Capture the cell that displays the provided text and extract its [X, Y] central coordinate. 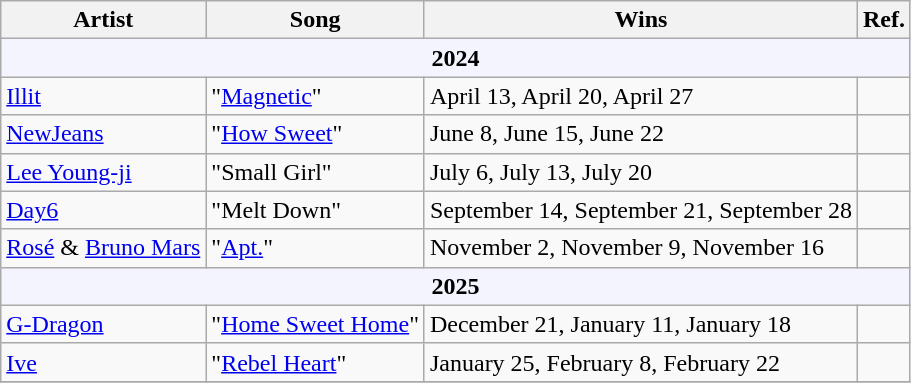
Ref. [884, 20]
"Apt." [316, 248]
January 25, February 8, February 22 [640, 362]
December 21, January 11, January 18 [640, 324]
Illit [104, 96]
Song [316, 20]
"Melt Down" [316, 210]
April 13, April 20, April 27 [640, 96]
September 14, September 21, September 28 [640, 210]
Lee Young-ji [104, 172]
"How Sweet" [316, 134]
Ive [104, 362]
"Magnetic" [316, 96]
"Rebel Heart" [316, 362]
Wins [640, 20]
Day6 [104, 210]
June 8, June 15, June 22 [640, 134]
G-Dragon [104, 324]
NewJeans [104, 134]
"Home Sweet Home" [316, 324]
2024 [456, 58]
July 6, July 13, July 20 [640, 172]
Rosé & Bruno Mars [104, 248]
"Small Girl" [316, 172]
2025 [456, 286]
Artist [104, 20]
November 2, November 9, November 16 [640, 248]
